Return (X, Y) of the center of cell containing provided text 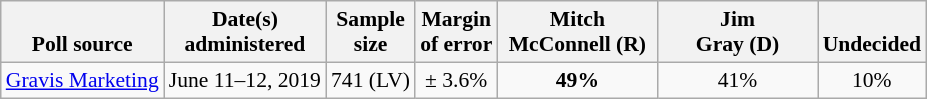
41% (737, 80)
Date(s)administered (245, 32)
Gravis Marketing (82, 80)
JimGray (D) (737, 32)
± 3.6% (456, 80)
Undecided (872, 32)
Marginof error (456, 32)
49% (577, 80)
Poll source (82, 32)
741 (LV) (370, 80)
June 11–12, 2019 (245, 80)
10% (872, 80)
Samplesize (370, 32)
MitchMcConnell (R) (577, 32)
